Capture the cell that displays the provided text and extract its (X, Y) central coordinate. 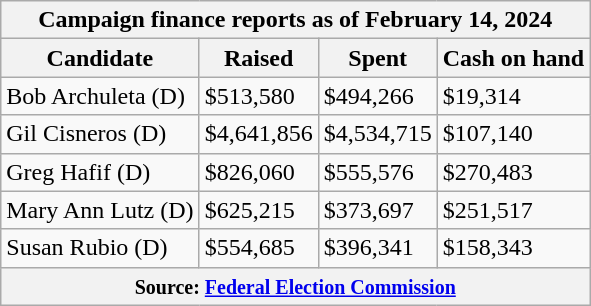
$625,215 (258, 210)
$158,343 (513, 248)
$554,685 (258, 248)
$826,060 (258, 172)
Source: Federal Election Commission (296, 286)
$513,580 (258, 96)
Cash on hand (513, 58)
$107,140 (513, 134)
$4,641,856 (258, 134)
$494,266 (378, 96)
$373,697 (378, 210)
$396,341 (378, 248)
$4,534,715 (378, 134)
Mary Ann Lutz (D) (100, 210)
Gil Cisneros (D) (100, 134)
$19,314 (513, 96)
Raised (258, 58)
$555,576 (378, 172)
Greg Hafif (D) (100, 172)
Candidate (100, 58)
$270,483 (513, 172)
$251,517 (513, 210)
Spent (378, 58)
Campaign finance reports as of February 14, 2024 (296, 20)
Susan Rubio (D) (100, 248)
Bob Archuleta (D) (100, 96)
